Determine the [x, y] coordinate at the center of the cell enclosing the given text.  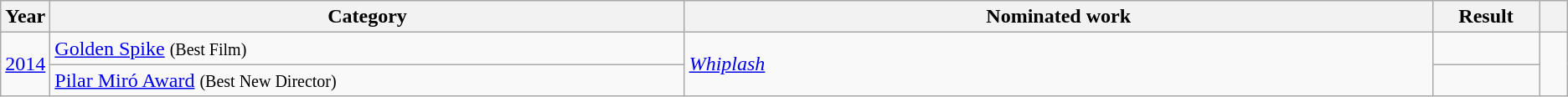
2014 [25, 64]
Year [25, 17]
Whiplash [1059, 64]
Nominated work [1059, 17]
Pilar Miró Award (Best New Director) [367, 80]
Golden Spike (Best Film) [367, 48]
Result [1486, 17]
Category [367, 17]
